Provide the (X, Y) coordinate of the cell's center where the given text is located.  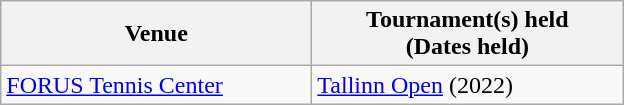
Venue (156, 34)
Tournament(s) held(Dates held) (468, 34)
FORUS Tennis Center (156, 85)
Tallinn Open (2022) (468, 85)
